Output the [X, Y] coordinate of the center of the cell containing the given text.  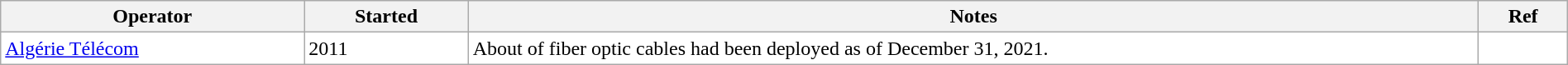
Ref [1523, 17]
Started [386, 17]
Operator [152, 17]
About of fiber optic cables had been deployed as of December 31, 2021. [973, 48]
Algérie Télécom [152, 48]
Notes [973, 17]
2011 [386, 48]
